Detect which cell encompasses the target text, then output its [x, y] center coordinate. 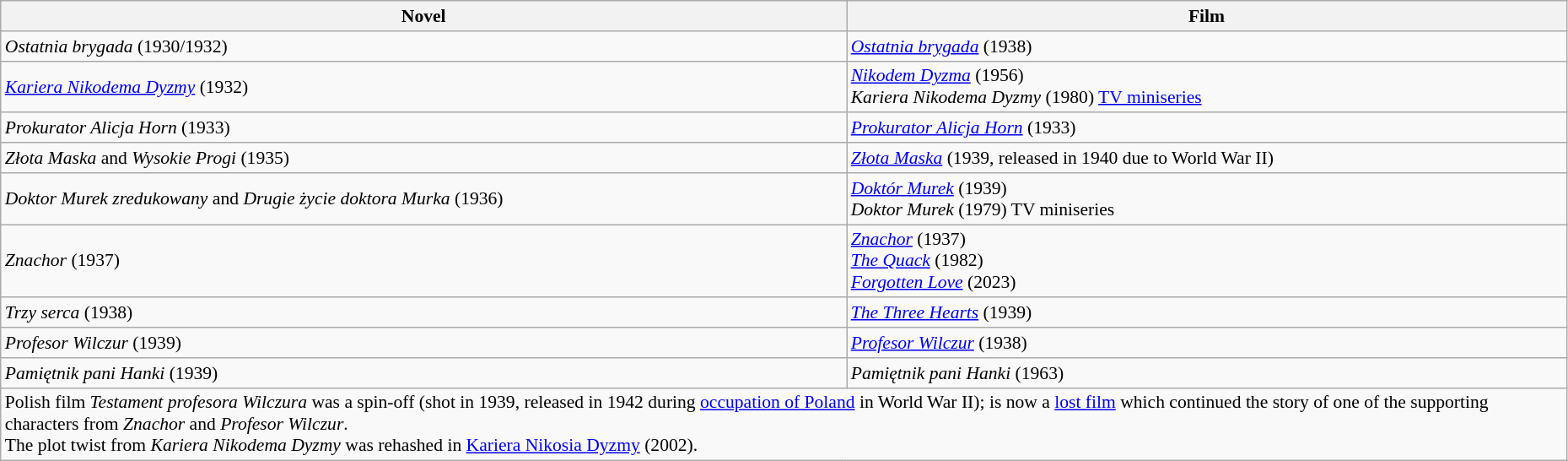
Ostatnia brygada (1930/1932) [423, 46]
Trzy serca (1938) [423, 313]
Profesor Wilczur (1939) [423, 343]
Pamiętnik pani Hanki (1963) [1207, 373]
Pamiętnik pani Hanki (1939) [423, 373]
Złota Maska and Wysokie Progi (1935) [423, 158]
Doktór Murek (1939)Doktor Murek (1979) TV miniseries [1207, 199]
Złota Maska (1939, released in 1940 due to World War II) [1207, 158]
Nikodem Dyzma (1956)Kariera Nikodema Dyzmy (1980) TV miniseries [1207, 86]
Ostatnia brygada (1938) [1207, 46]
Kariera Nikodema Dyzmy (1932) [423, 86]
Znachor (1937)The Quack (1982)Forgotten Love (2023) [1207, 262]
Doktor Murek zredukowany and Drugie życie doktora Murka (1936) [423, 199]
Novel [423, 16]
Znachor (1937) [423, 262]
The Three Hearts (1939) [1207, 313]
Profesor Wilczur (1938) [1207, 343]
Film [1207, 16]
